Provide the (X, Y) coordinate of the cell's center where the given text is located.  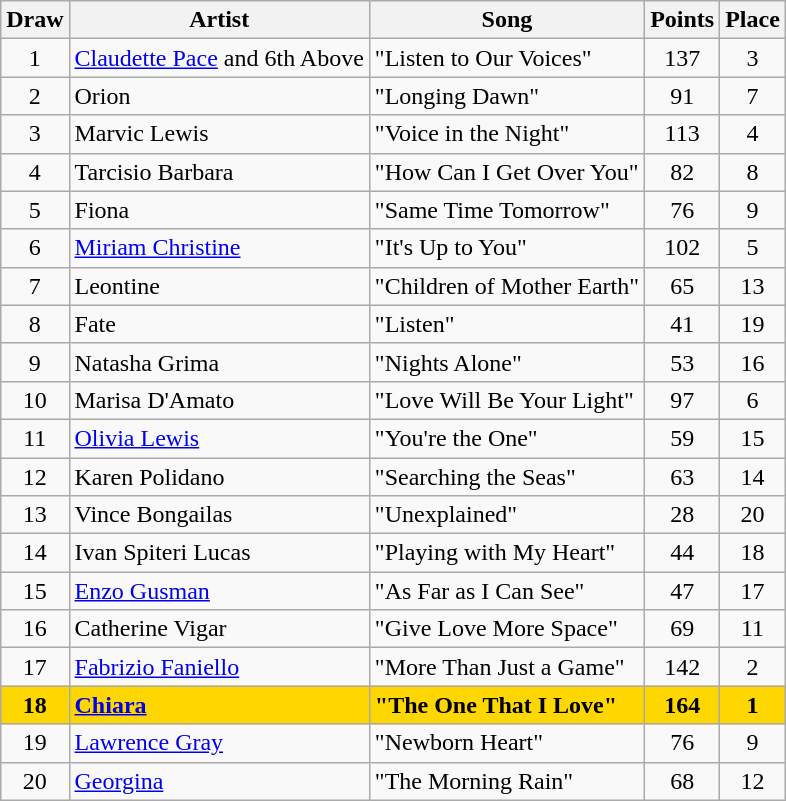
"You're the One" (506, 438)
28 (682, 515)
Draw (35, 20)
59 (682, 438)
"Same Time Tomorrow" (506, 210)
"Unexplained" (506, 515)
Orion (219, 96)
Fiona (219, 210)
Marisa D'Amato (219, 400)
137 (682, 58)
"Children of Mother Earth" (506, 286)
63 (682, 477)
Song (506, 20)
Georgina (219, 781)
97 (682, 400)
Marvic Lewis (219, 134)
41 (682, 324)
102 (682, 248)
Lawrence Gray (219, 743)
"Listen" (506, 324)
91 (682, 96)
Leontine (219, 286)
44 (682, 553)
"Listen to Our Voices" (506, 58)
"The One That I Love" (506, 705)
"Searching the Seas" (506, 477)
Olivia Lewis (219, 438)
"The Morning Rain" (506, 781)
Karen Polidano (219, 477)
65 (682, 286)
142 (682, 667)
Artist (219, 20)
82 (682, 172)
"Longing Dawn" (506, 96)
47 (682, 591)
Enzo Gusman (219, 591)
"It's Up to You" (506, 248)
53 (682, 362)
"Give Love More Space" (506, 629)
68 (682, 781)
"Playing with My Heart" (506, 553)
Miriam Christine (219, 248)
10 (35, 400)
Claudette Pace and 6th Above (219, 58)
Ivan Spiteri Lucas (219, 553)
"Voice in the Night" (506, 134)
Fate (219, 324)
Points (682, 20)
Tarcisio Barbara (219, 172)
"Newborn Heart" (506, 743)
"Nights Alone" (506, 362)
164 (682, 705)
"Love Will Be Your Light" (506, 400)
Natasha Grima (219, 362)
Chiara (219, 705)
"As Far as I Can See" (506, 591)
"More Than Just a Game" (506, 667)
Catherine Vigar (219, 629)
Fabrizio Faniello (219, 667)
Place (753, 20)
113 (682, 134)
69 (682, 629)
Vince Bongailas (219, 515)
"How Can I Get Over You" (506, 172)
